From the cell containing the given text, extract its center point as [X, Y] coordinate. 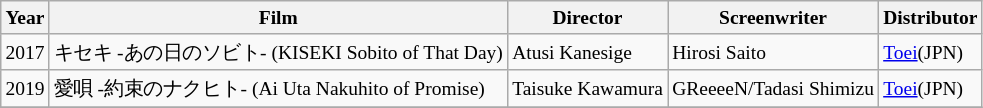
Screenwriter [774, 18]
キセキ -あの日のソビト- (KISEKI Sobito of That Day) [278, 52]
Director [587, 18]
Hirosi Saito [774, 52]
Atusi Kanesige [587, 52]
Taisuke Kawamura [587, 88]
GReeeeN/Tadasi Shimizu [774, 88]
Year [25, 18]
2019 [25, 88]
Distributor [931, 18]
愛唄 -約束のナクヒト- (Ai Uta Nakuhito of Promise) [278, 88]
Film [278, 18]
2017 [25, 52]
